For the text-containing cell, return its midpoint in [x, y] coordinate format. 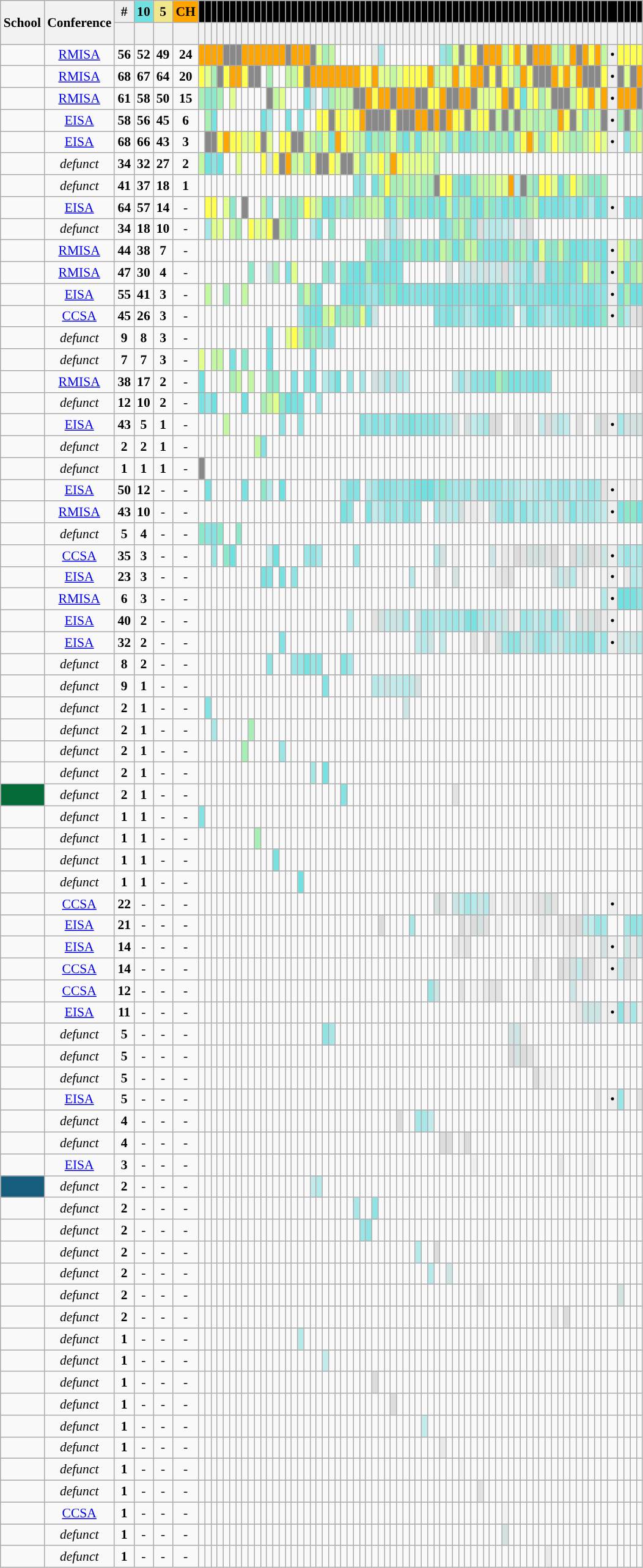
37 [144, 186]
17 [144, 382]
49 [163, 55]
27 [163, 164]
30 [144, 273]
24 [186, 55]
23 [124, 577]
# [124, 12]
52 [144, 55]
67 [144, 77]
57 [144, 208]
66 [144, 142]
Conference [79, 22]
22 [124, 904]
47 [124, 273]
School [22, 22]
11 [124, 1013]
21 [124, 925]
44 [124, 251]
26 [144, 316]
61 [124, 99]
40 [124, 621]
55 [124, 294]
35 [124, 556]
CH [186, 12]
15 [186, 99]
20 [186, 77]
